Search for the cell housing the specified text and yield its (x, y) center coordinate. 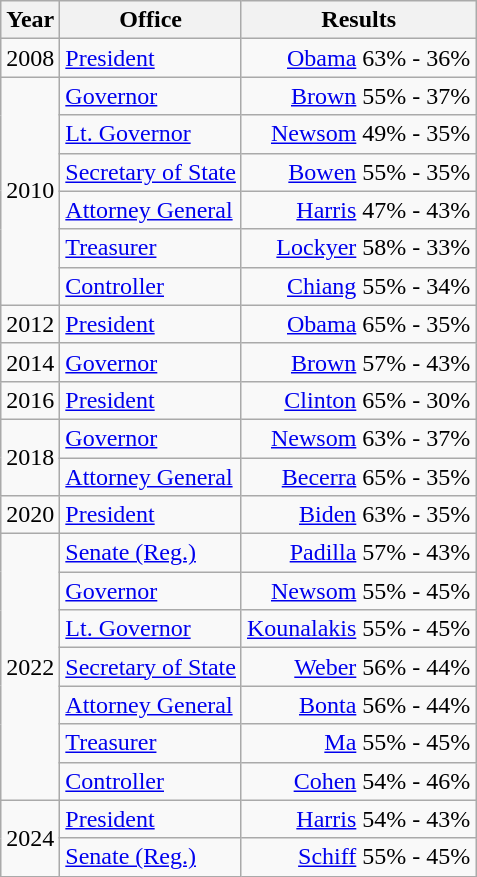
2010 (30, 191)
2024 (30, 838)
Becerra 65% - 35% (358, 477)
Obama 65% - 35% (358, 324)
Bowen 55% - 35% (358, 172)
2016 (30, 400)
2014 (30, 362)
Newsom 49% - 35% (358, 134)
Brown 55% - 37% (358, 96)
Year (30, 20)
Padilla 57% - 43% (358, 553)
Schiff 55% - 45% (358, 857)
Kounalakis 55% - 45% (358, 629)
Newsom 63% - 37% (358, 438)
Office (151, 20)
2008 (30, 58)
2012 (30, 324)
Chiang 55% - 34% (358, 286)
Bonta 56% - 44% (358, 705)
Lockyer 58% - 33% (358, 248)
Biden 63% - 35% (358, 515)
Weber 56% - 44% (358, 667)
Results (358, 20)
Ma 55% - 45% (358, 743)
Obama 63% - 36% (358, 58)
2018 (30, 457)
Harris 54% - 43% (358, 819)
Cohen 54% - 46% (358, 781)
2020 (30, 515)
2022 (30, 667)
Newsom 55% - 45% (358, 591)
Brown 57% - 43% (358, 362)
Harris 47% - 43% (358, 210)
Clinton 65% - 30% (358, 400)
